Locate the cell with the specified text and output its [x, y] center coordinate. 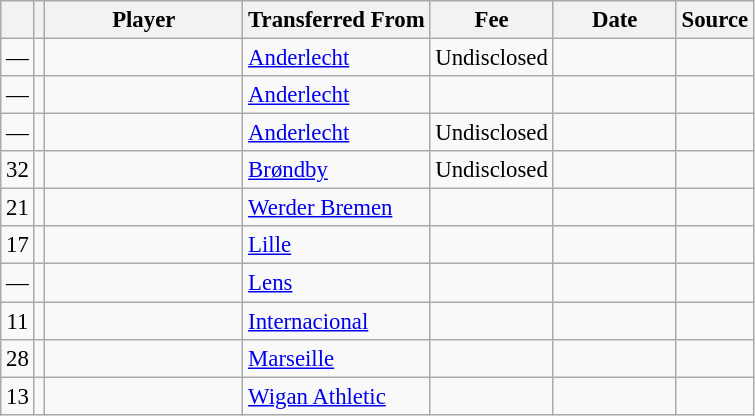
Source [714, 20]
Transferred From [336, 20]
Werder Bremen [336, 208]
Marseille [336, 358]
21 [18, 208]
13 [18, 396]
Wigan Athletic [336, 396]
Lens [336, 283]
32 [18, 170]
17 [18, 245]
11 [18, 321]
Date [614, 20]
Internacional [336, 321]
Player [144, 20]
28 [18, 358]
Lille [336, 245]
Fee [492, 20]
Brøndby [336, 170]
